Return [X, Y] of the center of cell containing provided text 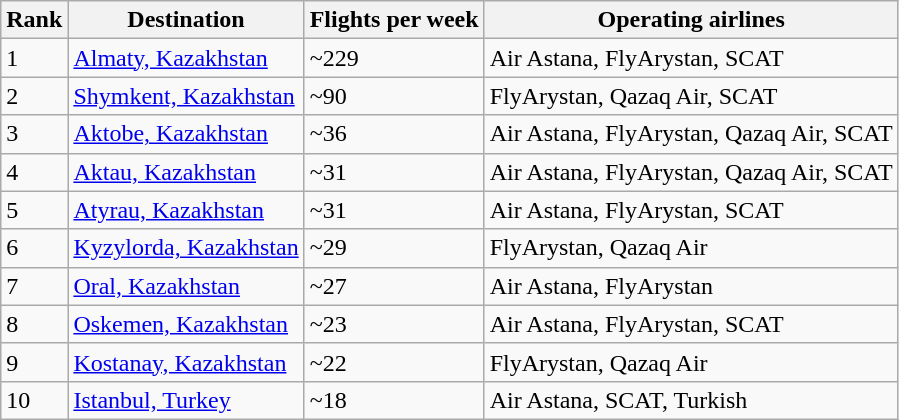
Oral, Kazakhstan [186, 286]
Air Astana, SCAT, Turkish [691, 400]
Rank [34, 20]
4 [34, 172]
8 [34, 324]
~229 [394, 58]
Aktau, Kazakhstan [186, 172]
9 [34, 362]
Operating airlines [691, 20]
Destination [186, 20]
~29 [394, 248]
3 [34, 134]
Atyrau, Kazakhstan [186, 210]
Flights per week [394, 20]
~23 [394, 324]
Kostanay, Kazakhstan [186, 362]
Oskemen, Kazakhstan [186, 324]
7 [34, 286]
Almaty, Kazakhstan [186, 58]
2 [34, 96]
~22 [394, 362]
FlyArystan, Qazaq Air, SCAT [691, 96]
~27 [394, 286]
1 [34, 58]
~36 [394, 134]
10 [34, 400]
6 [34, 248]
5 [34, 210]
Aktobe, Kazakhstan [186, 134]
Kyzylorda, Kazakhstan [186, 248]
~18 [394, 400]
Air Astana, FlyArystan [691, 286]
Shymkent, Kazakhstan [186, 96]
Istanbul, Turkey [186, 400]
~90 [394, 96]
